For the text-containing cell, return its midpoint in [x, y] coordinate format. 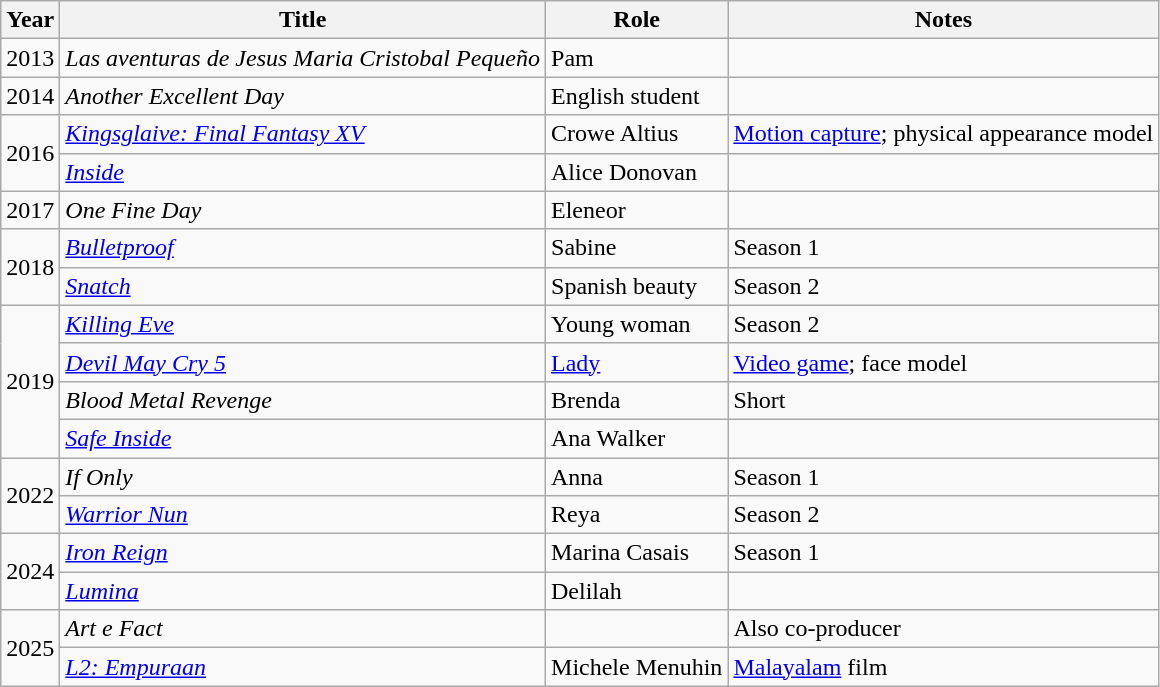
Lumina [303, 591]
Blood Metal Revenge [303, 400]
One Fine Day [303, 210]
Spanish beauty [637, 286]
Malayalam film [944, 667]
2014 [30, 96]
Ana Walker [637, 438]
Brenda [637, 400]
Inside [303, 172]
Safe Inside [303, 438]
Sabine [637, 248]
Killing Eve [303, 324]
Reya [637, 515]
Year [30, 20]
2018 [30, 267]
Devil May Cry 5 [303, 362]
Warrior Nun [303, 515]
Michele Menuhin [637, 667]
Anna [637, 477]
Another Excellent Day [303, 96]
Motion capture; physical appearance model [944, 134]
Lady [637, 362]
2024 [30, 572]
Bulletproof [303, 248]
2016 [30, 153]
Snatch [303, 286]
If Only [303, 477]
2013 [30, 58]
Young woman [637, 324]
L2: Empuraan [303, 667]
Video game; face model [944, 362]
Title [303, 20]
2017 [30, 210]
Short [944, 400]
Also co-producer [944, 629]
2019 [30, 381]
Kingsglaive: Final Fantasy XV [303, 134]
Art e Fact [303, 629]
Eleneor [637, 210]
2022 [30, 496]
Las aventuras de Jesus Maria Cristobal Pequeño [303, 58]
2025 [30, 648]
Iron Reign [303, 553]
Marina Casais [637, 553]
Pam [637, 58]
Crowe Altius [637, 134]
Alice Donovan [637, 172]
Delilah [637, 591]
Notes [944, 20]
English student [637, 96]
Role [637, 20]
